Determine the (x, y) coordinate at the center of the cell enclosing the given text.  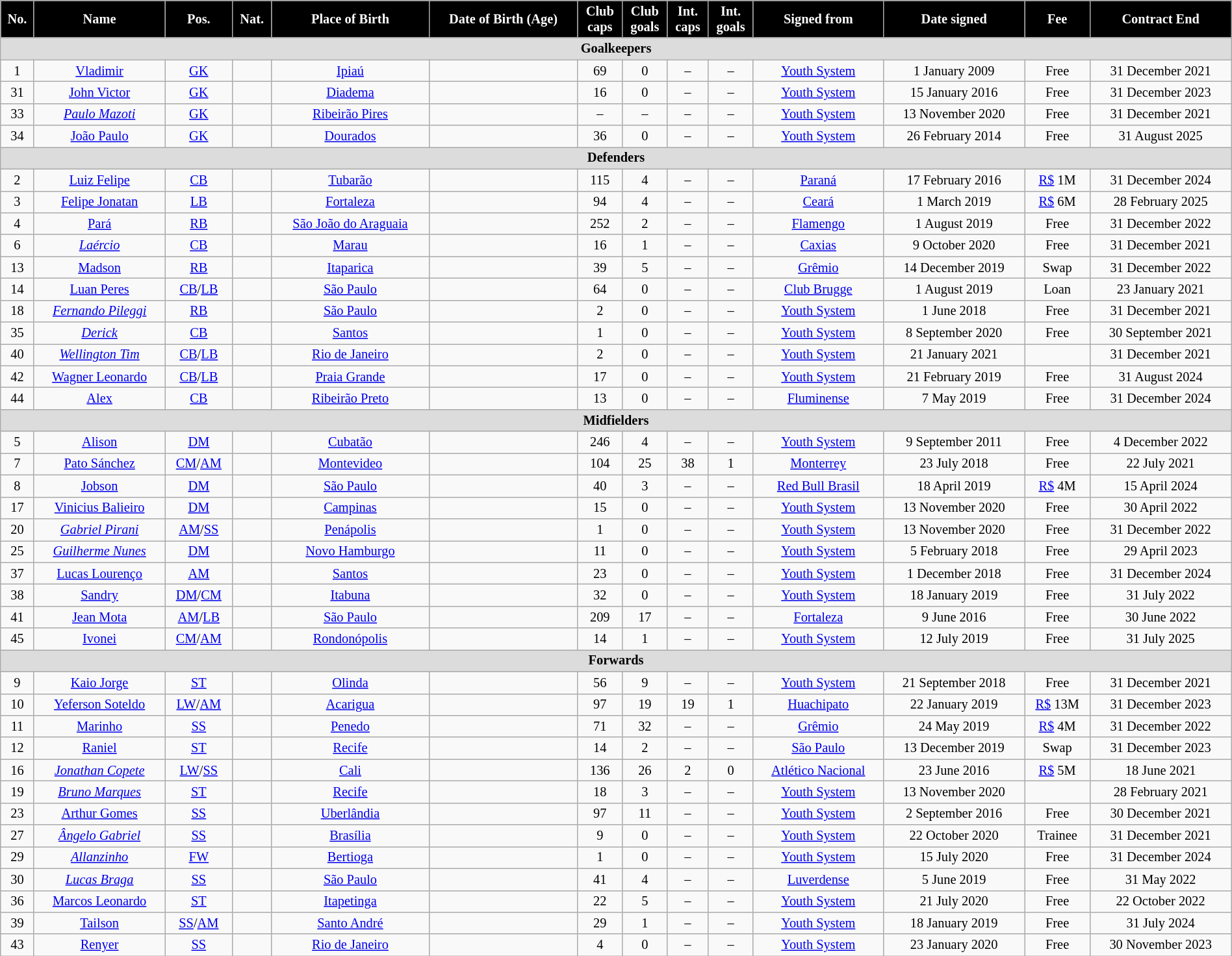
No. (17, 19)
7 (17, 464)
94 (600, 202)
10 (17, 705)
Midfielders (616, 420)
São João do Araguaia (350, 223)
Itapetinga (350, 901)
1 June 2018 (954, 311)
R$ 5M (1057, 770)
AM/LB (199, 617)
Date of Birth (Age) (503, 19)
AM/SS (199, 529)
22 January 2019 (954, 705)
Ivonei (99, 639)
2 September 2016 (954, 814)
8 (17, 486)
69 (600, 71)
Clubcaps (600, 19)
Vinicius Balieiro (99, 508)
Cubatão (350, 442)
Loan (1057, 289)
44 (17, 398)
Ribeirão Pires (350, 114)
Huachipato (818, 705)
22 October 2020 (954, 836)
246 (600, 442)
Itabuna (350, 595)
1 January 2009 (954, 71)
21 January 2021 (954, 355)
Ceará (818, 202)
Olinda (350, 683)
15 (600, 508)
Sandry (99, 595)
22 July 2021 (1161, 464)
Pará (99, 223)
12 July 2019 (954, 639)
Alex (99, 398)
8 September 2020 (954, 333)
7 May 2019 (954, 398)
209 (600, 617)
30 April 2022 (1161, 508)
5 February 2018 (954, 551)
Nat. (252, 19)
43 (17, 945)
Itaparica (350, 268)
6 (17, 245)
Goalkeepers (616, 49)
Wagner Leonardo (99, 377)
34 (17, 136)
Felipe Jonatan (99, 202)
R$ 13M (1057, 705)
Luan Peres (99, 289)
Pato Sánchez (99, 464)
1 March 2019 (954, 202)
23 January 2020 (954, 945)
Ribeirão Preto (350, 398)
Jonathan Copete (99, 770)
DM/CM (199, 595)
Atlético Nacional (818, 770)
33 (17, 114)
12 (17, 748)
Brasília (350, 836)
42 (17, 377)
Raniel (99, 748)
Marcos Leonardo (99, 901)
Luverdense (818, 879)
Penápolis (350, 529)
27 (17, 836)
18 June 2021 (1161, 770)
31 July 2022 (1161, 595)
Int.goals (731, 19)
9 September 2011 (954, 442)
LW/AM (199, 705)
Contract End (1161, 19)
31 May 2022 (1161, 879)
28 February 2021 (1161, 792)
Yeferson Soteldo (99, 705)
Diadema (350, 92)
Luiz Felipe (99, 180)
5 June 2019 (954, 879)
SS/AM (199, 923)
Clubgoals (645, 19)
17 February 2016 (954, 180)
31 August 2024 (1161, 377)
John Victor (99, 92)
30 September 2021 (1161, 333)
Kaio Jorge (99, 683)
Rondonópolis (350, 639)
Marinho (99, 726)
29 April 2023 (1161, 551)
31 July 2024 (1161, 923)
15 July 2020 (954, 857)
23 June 2016 (954, 770)
Defenders (616, 158)
37 (17, 573)
Fluminense (818, 398)
Arthur Gomes (99, 814)
Laércio (99, 245)
21 February 2019 (954, 377)
24 May 2019 (954, 726)
4 December 2022 (1161, 442)
26 February 2014 (954, 136)
Penedo (350, 726)
Place of Birth (350, 19)
136 (600, 770)
45 (17, 639)
Allanzinho (99, 857)
18 April 2019 (954, 486)
1 December 2018 (954, 573)
20 (17, 529)
64 (600, 289)
AM (199, 573)
Name (99, 19)
Alison (99, 442)
Tailson (99, 923)
Wellington Tim (99, 355)
João Paulo (99, 136)
Forwards (616, 660)
Madson (99, 268)
LB (199, 202)
30 November 2023 (1161, 945)
Bertioga (350, 857)
15 January 2016 (954, 92)
FW (199, 857)
Dourados (350, 136)
Bruno Marques (99, 792)
Cali (350, 770)
30 (17, 879)
Ipiaú (350, 71)
21 September 2018 (954, 683)
13 December 2019 (954, 748)
Uberlândia (350, 814)
22 October 2022 (1161, 901)
31 (17, 92)
Paraná (818, 180)
Ângelo Gabriel (99, 836)
Flamengo (818, 223)
71 (600, 726)
Club Brugge (818, 289)
9 October 2020 (954, 245)
R$ 6M (1057, 202)
LW/SS (199, 770)
30 June 2022 (1161, 617)
R$ 1M (1057, 180)
23 January 2021 (1161, 289)
Novo Hamburgo (350, 551)
Caxias (818, 245)
Int.caps (687, 19)
Fee (1057, 19)
Vladimir (99, 71)
Paulo Mazoti (99, 114)
31 August 2025 (1161, 136)
Guilherme Nunes (99, 551)
Fernando Pileggi (99, 311)
Lucas Lourenço (99, 573)
31 July 2025 (1161, 639)
Campinas (350, 508)
Monterrey (818, 464)
30 December 2021 (1161, 814)
Jobson (99, 486)
Signed from (818, 19)
Montevideo (350, 464)
15 April 2024 (1161, 486)
56 (600, 683)
Lucas Braga (99, 879)
14 December 2019 (954, 268)
Renyer (99, 945)
Pos. (199, 19)
Date signed (954, 19)
Gabriel Pirani (99, 529)
Marau (350, 245)
Acarigua (350, 705)
21 July 2020 (954, 901)
115 (600, 180)
26 (645, 770)
Red Bull Brasil (818, 486)
104 (600, 464)
Santo André (350, 923)
Derick (99, 333)
Tubarão (350, 180)
Trainee (1057, 836)
28 February 2025 (1161, 202)
252 (600, 223)
9 June 2016 (954, 617)
22 (600, 901)
23 July 2018 (954, 464)
Praia Grande (350, 377)
Jean Mota (99, 617)
35 (17, 333)
